Extract the (x, y) coordinate from the center of the cell holding the provided text.  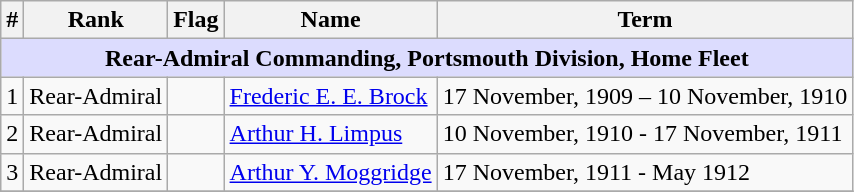
Frederic E. E. Brock (330, 96)
Rear-Admiral Commanding, Portsmouth Division, Home Fleet (427, 58)
1 (12, 96)
3 (12, 172)
17 November, 1909 – 10 November, 1910 (645, 96)
Arthur H. Limpus (330, 134)
2 (12, 134)
Term (645, 20)
# (12, 20)
Name (330, 20)
17 November, 1911 - May 1912 (645, 172)
Rank (96, 20)
Arthur Y. Moggridge (330, 172)
10 November, 1910 - 17 November, 1911 (645, 134)
Flag (196, 20)
